Locate the cell with the specified text and output its [x, y] center coordinate. 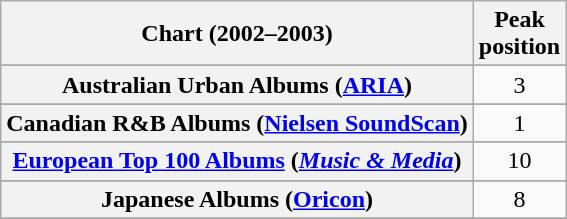
10 [519, 161]
European Top 100 Albums (Music & Media) [238, 161]
Japanese Albums (Oricon) [238, 199]
Canadian R&B Albums (Nielsen SoundScan) [238, 123]
8 [519, 199]
Peakposition [519, 34]
Australian Urban Albums (ARIA) [238, 85]
Chart (2002–2003) [238, 34]
3 [519, 85]
1 [519, 123]
